Determine the [x, y] coordinate at the center of the cell enclosing the given text.  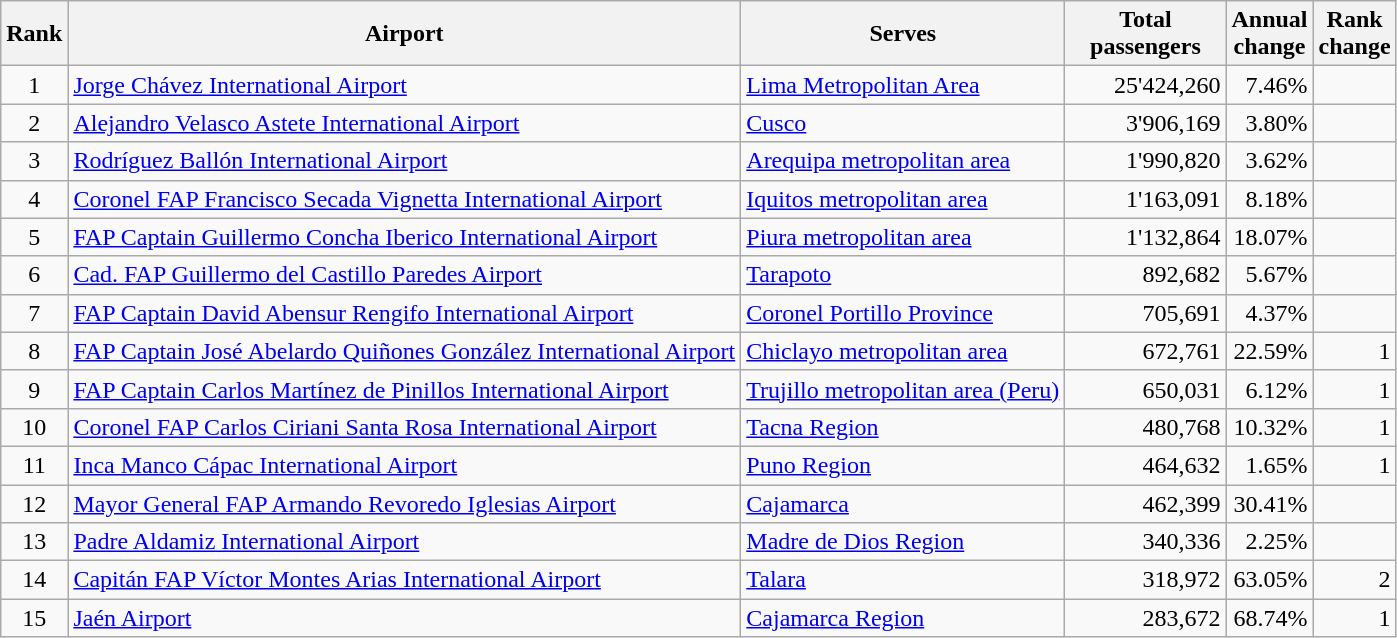
15 [34, 618]
3.62% [1270, 161]
13 [34, 542]
Madre de Dios Region [903, 542]
480,768 [1146, 427]
Tarapoto [903, 275]
3'906,169 [1146, 123]
1'990,820 [1146, 161]
Lima Metropolitan Area [903, 85]
Mayor General FAP Armando Revoredo Iglesias Airport [404, 503]
2.25% [1270, 542]
4.37% [1270, 313]
Jorge Chávez International Airport [404, 85]
25'424,260 [1146, 85]
672,761 [1146, 351]
7.46% [1270, 85]
705,691 [1146, 313]
Coronel FAP Carlos Ciriani Santa Rosa International Airport [404, 427]
6 [34, 275]
Cajamarca Region [903, 618]
Puno Region [903, 465]
Capitán FAP Víctor Montes Arias International Airport [404, 580]
Rodríguez Ballón International Airport [404, 161]
22.59% [1270, 351]
9 [34, 389]
Totalpassengers [1146, 34]
4 [34, 199]
Piura metropolitan area [903, 237]
FAP Captain Carlos Martínez de Pinillos International Airport [404, 389]
7 [34, 313]
Coronel Portillo Province [903, 313]
6.12% [1270, 389]
Iquitos metropolitan area [903, 199]
14 [34, 580]
8 [34, 351]
8.18% [1270, 199]
10.32% [1270, 427]
1.65% [1270, 465]
12 [34, 503]
FAP Captain José Abelardo Quiñones González International Airport [404, 351]
1'163,091 [1146, 199]
Cusco [903, 123]
68.74% [1270, 618]
Alejandro Velasco Astete International Airport [404, 123]
Cad. FAP Guillermo del Castillo Paredes Airport [404, 275]
3.80% [1270, 123]
Talara [903, 580]
Jaén Airport [404, 618]
464,632 [1146, 465]
650,031 [1146, 389]
892,682 [1146, 275]
Tacna Region [903, 427]
340,336 [1146, 542]
Rankchange [1354, 34]
FAP Captain Guillermo Concha Iberico International Airport [404, 237]
Serves [903, 34]
5.67% [1270, 275]
3 [34, 161]
Trujillo metropolitan area (Peru) [903, 389]
Padre Aldamiz International Airport [404, 542]
Airport [404, 34]
Chiclayo metropolitan area [903, 351]
Coronel FAP Francisco Secada Vignetta International Airport [404, 199]
Inca Manco Cápac International Airport [404, 465]
5 [34, 237]
FAP Captain David Abensur Rengifo International Airport [404, 313]
Arequipa metropolitan area [903, 161]
11 [34, 465]
63.05% [1270, 580]
283,672 [1146, 618]
1'132,864 [1146, 237]
18.07% [1270, 237]
Annualchange [1270, 34]
10 [34, 427]
318,972 [1146, 580]
Rank [34, 34]
462,399 [1146, 503]
30.41% [1270, 503]
Cajamarca [903, 503]
